Output the [X, Y] coordinate of the center of the cell containing the given text.  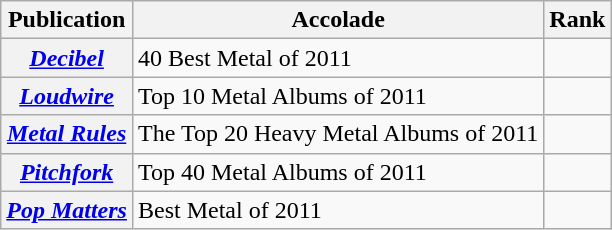
Top 40 Metal Albums of 2011 [338, 172]
Accolade [338, 20]
40 Best Metal of 2011 [338, 58]
Publication [67, 20]
Best Metal of 2011 [338, 210]
Metal Rules [67, 134]
Rank [578, 20]
Decibel [67, 58]
Loudwire [67, 96]
Pop Matters [67, 210]
Pitchfork [67, 172]
Top 10 Metal Albums of 2011 [338, 96]
The Top 20 Heavy Metal Albums of 2011 [338, 134]
